Provide the [X, Y] coordinate of the cell's center where the given text is located.  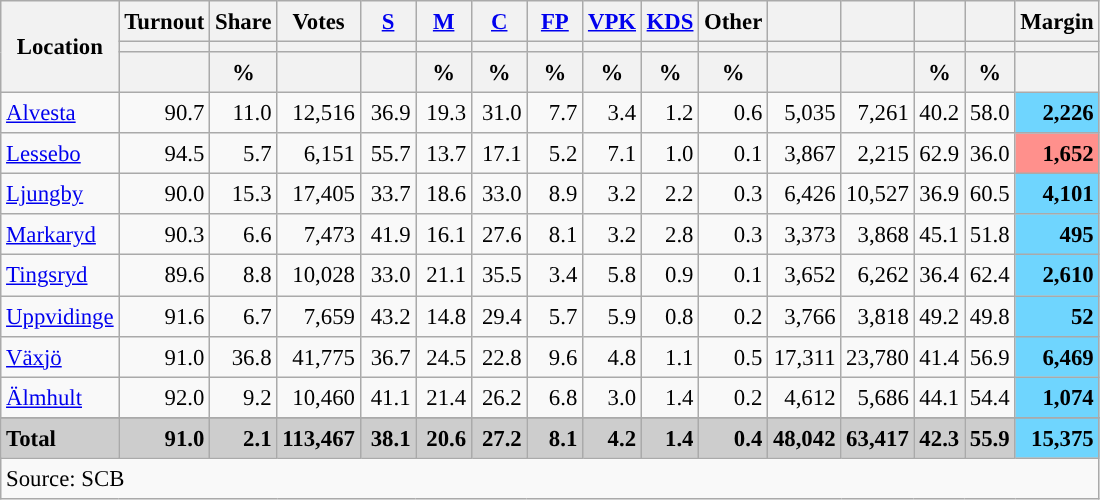
0.6 [734, 114]
3,373 [804, 234]
55.7 [388, 154]
12,516 [318, 114]
9.6 [555, 356]
48,042 [804, 438]
7,473 [318, 234]
41.1 [388, 398]
2,610 [1057, 276]
113,467 [318, 438]
56.9 [990, 356]
54.4 [990, 398]
36.7 [388, 356]
52 [1057, 316]
1.1 [670, 356]
6,151 [318, 154]
90.0 [164, 194]
29.4 [499, 316]
3,867 [804, 154]
0.9 [670, 276]
10,028 [318, 276]
23,780 [878, 356]
21.1 [444, 276]
C [499, 22]
S [388, 22]
Alvesta [60, 114]
41.9 [388, 234]
17.1 [499, 154]
0.5 [734, 356]
0.8 [670, 316]
19.3 [444, 114]
Uppvidinge [60, 316]
27.2 [499, 438]
5.8 [612, 276]
Source: SCB [550, 478]
90.7 [164, 114]
27.6 [499, 234]
Älmhult [60, 398]
KDS [670, 22]
5.2 [555, 154]
6.6 [244, 234]
20.6 [444, 438]
Turnout [164, 22]
89.6 [164, 276]
18.6 [444, 194]
Markaryd [60, 234]
6,426 [804, 194]
1.2 [670, 114]
92.0 [164, 398]
2.2 [670, 194]
Margin [1057, 22]
5.9 [612, 316]
24.5 [444, 356]
36.8 [244, 356]
3,818 [878, 316]
1,652 [1057, 154]
40.2 [939, 114]
51.8 [990, 234]
16.1 [444, 234]
Location [60, 47]
7,659 [318, 316]
49.2 [939, 316]
6,262 [878, 276]
36.0 [990, 154]
15,375 [1057, 438]
58.0 [990, 114]
17,311 [804, 356]
4.8 [612, 356]
4.2 [612, 438]
22.8 [499, 356]
FP [555, 22]
7.1 [612, 154]
7,261 [878, 114]
14.8 [444, 316]
6,469 [1057, 356]
Votes [318, 22]
Total [60, 438]
90.3 [164, 234]
6.8 [555, 398]
94.5 [164, 154]
2.1 [244, 438]
2,226 [1057, 114]
Share [244, 22]
49.8 [990, 316]
41,775 [318, 356]
36.4 [939, 276]
15.3 [244, 194]
41.4 [939, 356]
11.0 [244, 114]
21.4 [444, 398]
8.9 [555, 194]
42.3 [939, 438]
60.5 [990, 194]
26.2 [499, 398]
0.4 [734, 438]
9.2 [244, 398]
3,766 [804, 316]
5,035 [804, 114]
44.1 [939, 398]
Other [734, 22]
38.1 [388, 438]
6.7 [244, 316]
10,527 [878, 194]
2.8 [670, 234]
35.5 [499, 276]
4,101 [1057, 194]
Tingsryd [60, 276]
13.7 [444, 154]
8.8 [244, 276]
VPK [612, 22]
7.7 [555, 114]
43.2 [388, 316]
2,215 [878, 154]
M [444, 22]
4,612 [804, 398]
62.9 [939, 154]
63,417 [878, 438]
33.7 [388, 194]
62.4 [990, 276]
91.6 [164, 316]
1,074 [1057, 398]
45.1 [939, 234]
1.0 [670, 154]
3,868 [878, 234]
17,405 [318, 194]
495 [1057, 234]
3.0 [612, 398]
10,460 [318, 398]
31.0 [499, 114]
Ljungby [60, 194]
5,686 [878, 398]
Växjö [60, 356]
3,652 [804, 276]
55.9 [990, 438]
Lessebo [60, 154]
